Locate the cell with the specified text and output its [X, Y] center coordinate. 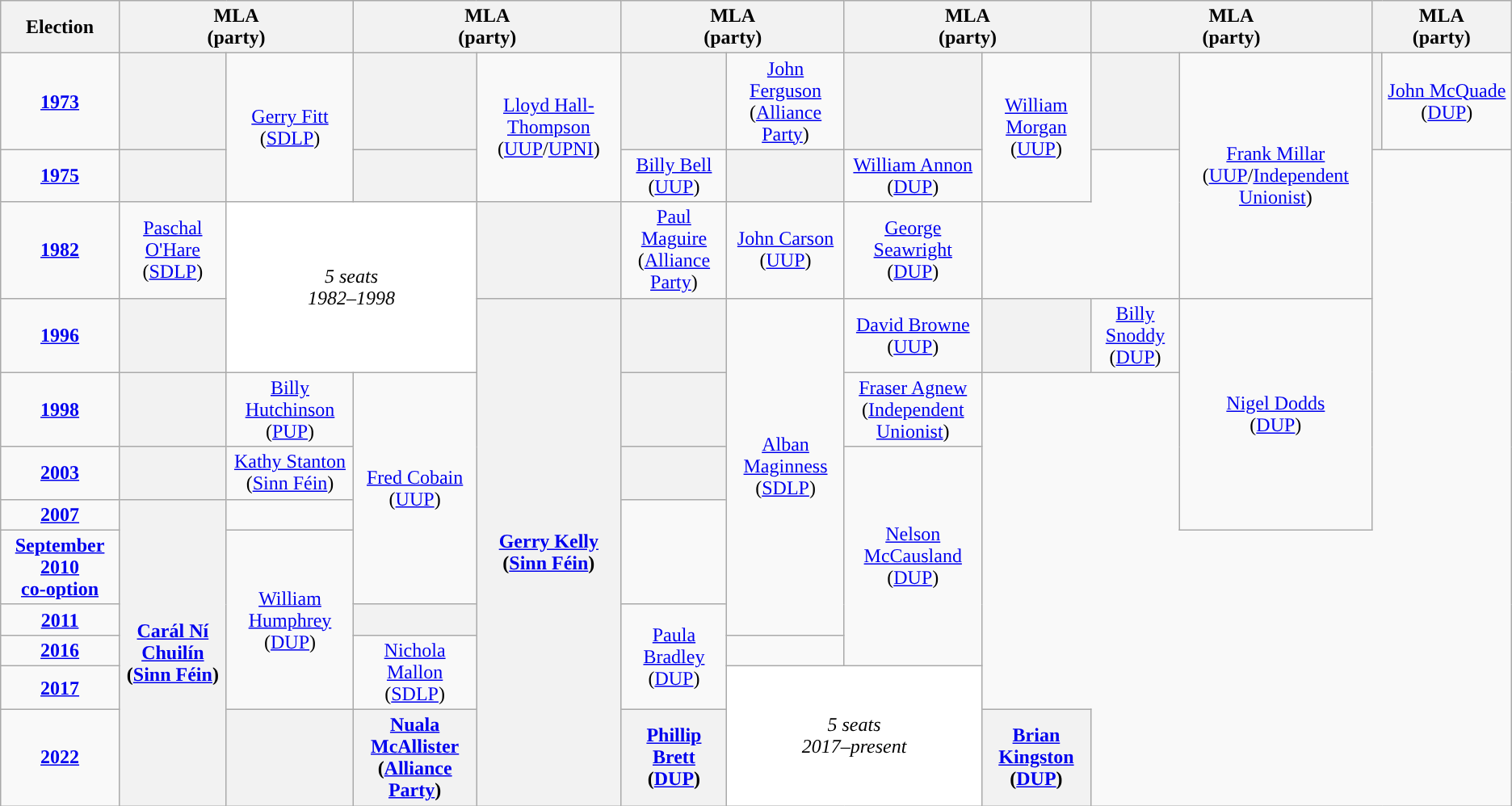
5 seats2017–present [855, 735]
Carál Ní Chuilín(Sinn Féin) [173, 653]
Paschal O'Hare(SDLP) [173, 250]
Gerry Kelly(Sinn Féin) [549, 552]
1975 [60, 176]
Nelson McCausland(DUP) [913, 556]
Nigel Dodds(DUP) [1275, 413]
David Browne(UUP) [913, 335]
Billy Snoddy(DUP) [1136, 335]
2017 [60, 687]
William Annon(DUP) [913, 176]
1982 [60, 250]
Election [60, 27]
2003 [60, 473]
2022 [60, 758]
Lloyd Hall-Thompson(UUP/UPNI) [549, 128]
Brian Kingston(DUP) [1035, 758]
Nichola Mallon(SDLP) [415, 672]
5 seats1982–1998 [351, 288]
September 2010co-option [60, 567]
William Morgan(UUP) [1035, 128]
William Humphrey(DUP) [289, 619]
1998 [60, 409]
Kathy Stanton(Sinn Féin) [289, 473]
Alban Maginness(SDLP) [785, 467]
2016 [60, 650]
Gerry Fitt(SDLP) [289, 128]
Paul Maguire(Alliance Party) [674, 250]
Fred Cobain(UUP) [415, 488]
John Ferguson(Alliance Party) [785, 102]
George Seawright(DUP) [913, 250]
John Carson(UUP) [785, 250]
Phillip Brett(DUP) [674, 758]
1973 [60, 102]
John McQuade(DUP) [1447, 102]
2011 [60, 619]
Paula Bradley(DUP) [674, 657]
Billy Hutchinson(PUP) [289, 409]
1996 [60, 335]
Billy Bell(UUP) [674, 176]
Nuala McAllister(Alliance Party) [415, 758]
Frank Millar(UUP/Independent Unionist) [1275, 176]
Fraser Agnew(IndependentUnionist) [913, 409]
2007 [60, 514]
